Find where the given text appears and provide that cell's center as (X, Y) coordinate. 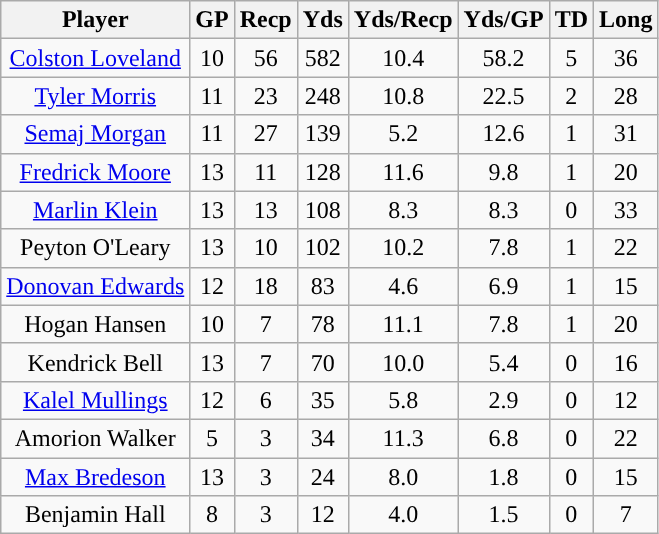
10.8 (403, 96)
10.4 (403, 58)
33 (626, 210)
Yds (322, 20)
35 (322, 400)
582 (322, 58)
102 (322, 248)
Hogan Hansen (96, 324)
248 (322, 96)
1.8 (504, 477)
Kalel Mullings (96, 400)
Benjamin Hall (96, 515)
5.2 (403, 134)
4.6 (403, 286)
24 (322, 477)
TD (571, 20)
Semaj Morgan (96, 134)
2 (571, 96)
6 (266, 400)
Long (626, 20)
70 (322, 362)
Amorion Walker (96, 438)
2.9 (504, 400)
5.4 (504, 362)
6.9 (504, 286)
Recp (266, 20)
10.0 (403, 362)
128 (322, 172)
Kendrick Bell (96, 362)
Marlin Klein (96, 210)
Colston Loveland (96, 58)
23 (266, 96)
18 (266, 286)
58.2 (504, 58)
9.8 (504, 172)
Yds/GP (504, 20)
Yds/Recp (403, 20)
108 (322, 210)
4.0 (403, 515)
8 (212, 515)
22.5 (504, 96)
78 (322, 324)
10.2 (403, 248)
6.8 (504, 438)
Max Bredeson (96, 477)
28 (626, 96)
1.5 (504, 515)
11.1 (403, 324)
11.6 (403, 172)
34 (322, 438)
36 (626, 58)
139 (322, 134)
31 (626, 134)
27 (266, 134)
Donovan Edwards (96, 286)
5.8 (403, 400)
Tyler Morris (96, 96)
Peyton O'Leary (96, 248)
8.0 (403, 477)
Fredrick Moore (96, 172)
11.3 (403, 438)
83 (322, 286)
Player (96, 20)
56 (266, 58)
16 (626, 362)
GP (212, 20)
12.6 (504, 134)
